For the text-containing cell, return its midpoint in (x, y) coordinate format. 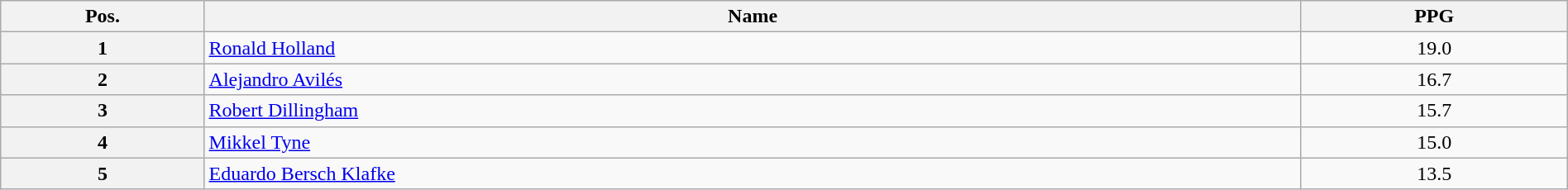
4 (103, 142)
15.7 (1434, 111)
Robert Dillingham (753, 111)
Mikkel Tyne (753, 142)
Eduardo Bersch Klafke (753, 173)
15.0 (1434, 142)
13.5 (1434, 173)
Alejandro Avilés (753, 79)
16.7 (1434, 79)
5 (103, 173)
Pos. (103, 17)
Ronald Holland (753, 48)
2 (103, 79)
3 (103, 111)
1 (103, 48)
PPG (1434, 17)
19.0 (1434, 48)
Name (753, 17)
